Provide the (x, y) coordinate of the cell's center where the given text is located.  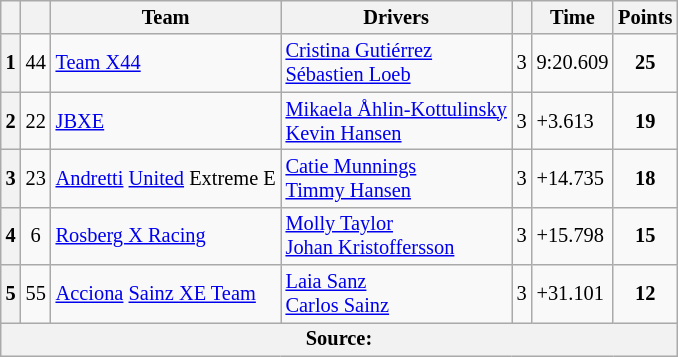
Source: (339, 339)
Acciona Sainz XE Team (166, 294)
4 (11, 236)
19 (645, 121)
22 (36, 121)
+31.101 (573, 294)
5 (11, 294)
44 (36, 63)
Catie Munnings Timmy Hansen (396, 178)
Rosberg X Racing (166, 236)
Mikaela Åhlin-Kottulinsky Kevin Hansen (396, 121)
JBXE (166, 121)
+15.798 (573, 236)
2 (11, 121)
6 (36, 236)
55 (36, 294)
+14.735 (573, 178)
Molly Taylor Johan Kristoffersson (396, 236)
18 (645, 178)
25 (645, 63)
Team (166, 17)
1 (11, 63)
9:20.609 (573, 63)
Points (645, 17)
Andretti United Extreme E (166, 178)
12 (645, 294)
Laia Sanz Carlos Sainz (396, 294)
Team X44 (166, 63)
Time (573, 17)
+3.613 (573, 121)
23 (36, 178)
15 (645, 236)
Cristina Gutiérrez Sébastien Loeb (396, 63)
Drivers (396, 17)
